Determine the [X, Y] coordinate at the center of the cell enclosing the given text.  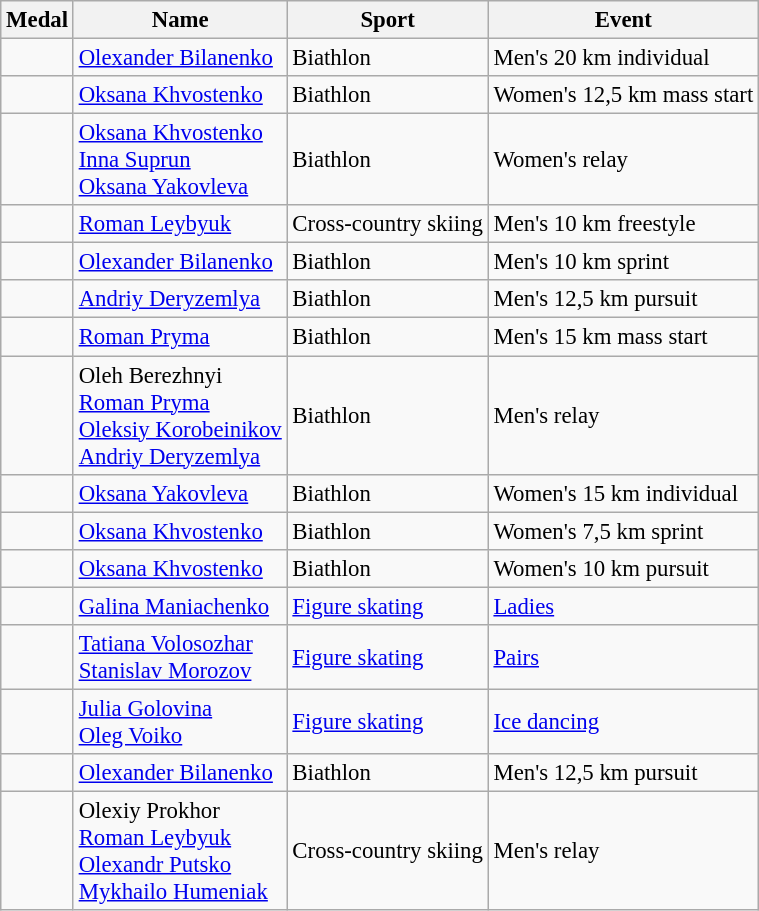
Event [623, 20]
Galina Maniachenko [180, 606]
Medal [38, 20]
Oksana KhvostenkoInna SuprunOksana Yakovleva [180, 160]
Andriy Deryzemlya [180, 299]
Men's 15 km mass start [623, 337]
Women's 12,5 km mass start [623, 95]
Women's 10 km pursuit [623, 568]
Men's 10 km freestyle [623, 224]
Men's 10 km sprint [623, 262]
Women's relay [623, 160]
Sport [388, 20]
Roman Leybyuk [180, 224]
Ice dancing [623, 722]
Oksana Yakovleva [180, 493]
Name [180, 20]
Women's 7,5 km sprint [623, 531]
Women's 15 km individual [623, 493]
Julia GolovinaOleg Voiko [180, 722]
Men's 20 km individual [623, 58]
Tatiana VolosozharStanislav Morozov [180, 658]
Roman Pryma [180, 337]
Olexiy ProkhorRoman LeybyukOlexandr PutskoMykhailo Humeniak [180, 850]
Pairs [623, 658]
Oleh BerezhnyiRoman PrymaOleksiy KorobeinikovAndriy Deryzemlya [180, 416]
Ladies [623, 606]
